Capture the cell that displays the provided text and extract its (X, Y) central coordinate. 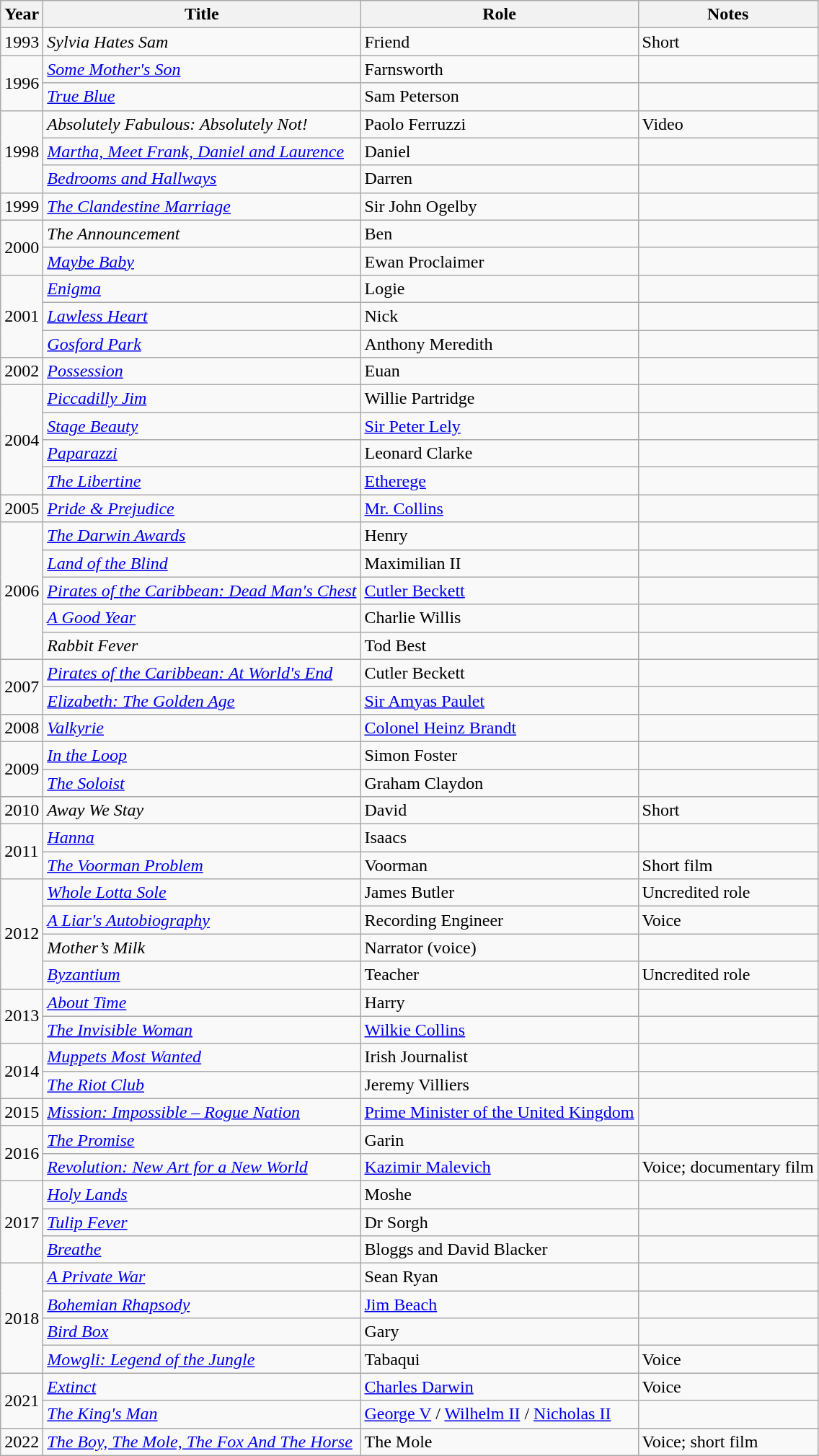
The Voorman Problem (202, 865)
True Blue (202, 97)
Jim Beach (499, 1305)
Mother’s Milk (202, 948)
Gosford Park (202, 344)
2016 (22, 1153)
Sir John Ogelby (499, 206)
2005 (22, 508)
2009 (22, 769)
Harry (499, 1002)
Colonel Heinz Brandt (499, 728)
Extinct (202, 1387)
2021 (22, 1400)
Narrator (voice) (499, 948)
Kazimir Malevich (499, 1167)
Farnsworth (499, 69)
Some Mother's Son (202, 69)
The Clandestine Marriage (202, 206)
Voice; documentary film (728, 1167)
2007 (22, 687)
Holy Lands (202, 1194)
Sean Ryan (499, 1277)
2022 (22, 1442)
Sam Peterson (499, 97)
Leonard Clarke (499, 454)
Tulip Fever (202, 1222)
Mowgli: Legend of the Jungle (202, 1359)
Absolutely Fabulous: Absolutely Not! (202, 124)
In the Loop (202, 755)
2018 (22, 1318)
Possession (202, 371)
Revolution: New Art for a New World (202, 1167)
A Liar's Autobiography (202, 920)
Wilkie Collins (499, 1030)
Sir Peter Lely (499, 426)
Etherege (499, 481)
Maybe Baby (202, 261)
1996 (22, 83)
Daniel (499, 151)
Short film (728, 865)
2014 (22, 1071)
Irish Journalist (499, 1057)
Moshe (499, 1194)
1999 (22, 206)
A Private War (202, 1277)
The Soloist (202, 782)
Elizabeth: The Golden Age (202, 700)
2004 (22, 440)
Hanna (202, 838)
A Good Year (202, 618)
Friend (499, 42)
Paolo Ferruzzi (499, 124)
Rabbit Fever (202, 645)
Mr. Collins (499, 508)
Garin (499, 1139)
2008 (22, 728)
Simon Foster (499, 755)
Year (22, 14)
The King's Man (202, 1414)
Away We Stay (202, 811)
Voice; short film (728, 1442)
Role (499, 14)
Gary (499, 1332)
Darren (499, 179)
Tod Best (499, 645)
2013 (22, 1016)
The Announcement (202, 234)
Graham Claydon (499, 782)
Byzantium (202, 975)
The Promise (202, 1139)
2012 (22, 934)
The Boy, The Mole, The Fox And The Horse (202, 1442)
Breathe (202, 1250)
Isaacs (499, 838)
George V / Wilhelm II / Nicholas II (499, 1414)
Notes (728, 14)
About Time (202, 1002)
The Mole (499, 1442)
1993 (22, 42)
James Butler (499, 893)
Bloggs and David Blacker (499, 1250)
Whole Lotta Sole (202, 893)
Anthony Meredith (499, 344)
Pride & Prejudice (202, 508)
Pirates of the Caribbean: Dead Man's Chest (202, 591)
Charles Darwin (499, 1387)
Euan (499, 371)
Charlie Willis (499, 618)
Title (202, 14)
Piccadilly Jim (202, 399)
The Riot Club (202, 1085)
Dr Sorgh (499, 1222)
Enigma (202, 288)
Ben (499, 234)
Prime Minister of the United Kingdom (499, 1112)
Mission: Impossible – Rogue Nation (202, 1112)
Valkyrie (202, 728)
The Invisible Woman (202, 1030)
Teacher (499, 975)
Paparazzi (202, 454)
Ewan Proclaimer (499, 261)
Recording Engineer (499, 920)
Stage Beauty (202, 426)
Bedrooms and Hallways (202, 179)
Pirates of the Caribbean: At World's End (202, 673)
The Libertine (202, 481)
2015 (22, 1112)
1998 (22, 151)
Sylvia Hates Sam (202, 42)
The Darwin Awards (202, 536)
2011 (22, 852)
Willie Partridge (499, 399)
Tabaqui (499, 1359)
2006 (22, 591)
Lawless Heart (202, 316)
Bohemian Rhapsody (202, 1305)
2001 (22, 316)
Nick (499, 316)
Muppets Most Wanted (202, 1057)
David (499, 811)
2017 (22, 1222)
Land of the Blind (202, 563)
2002 (22, 371)
2000 (22, 247)
Jeremy Villiers (499, 1085)
Maximilian II (499, 563)
Video (728, 124)
Voorman (499, 865)
Logie (499, 288)
Bird Box (202, 1332)
Henry (499, 536)
2010 (22, 811)
Martha, Meet Frank, Daniel and Laurence (202, 151)
Sir Amyas Paulet (499, 700)
